Scan for the cell matching the given text and deliver its [x, y] coordinate at center. 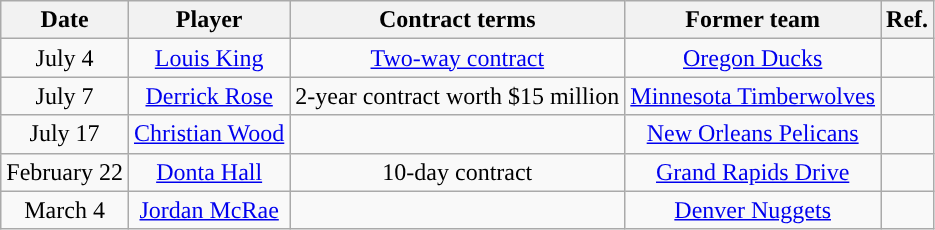
Grand Rapids Drive [753, 172]
July 4 [65, 58]
Jordan McRae [208, 210]
Louis King [208, 58]
Denver Nuggets [753, 210]
February 22 [65, 172]
Minnesota Timberwolves [753, 96]
July 17 [65, 134]
Contract terms [458, 20]
2-year contract worth $15 million [458, 96]
Donta Hall [208, 172]
Derrick Rose [208, 96]
Two-way contract [458, 58]
Oregon Ducks [753, 58]
Ref. [908, 20]
Christian Wood [208, 134]
Date [65, 20]
Former team [753, 20]
March 4 [65, 210]
July 7 [65, 96]
New Orleans Pelicans [753, 134]
10-day contract [458, 172]
Player [208, 20]
